For the text-containing cell, return its midpoint in (x, y) coordinate format. 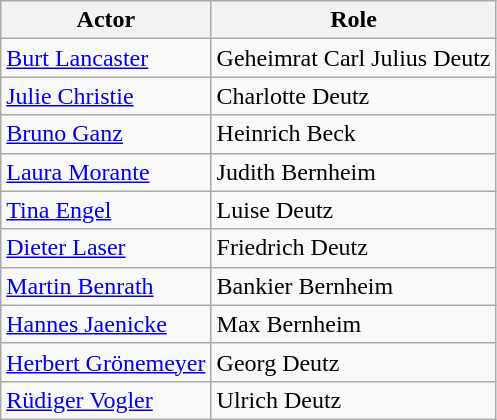
Burt Lancaster (106, 58)
Actor (106, 20)
Bruno Ganz (106, 134)
Role (354, 20)
Laura Morante (106, 172)
Heinrich Beck (354, 134)
Luise Deutz (354, 210)
Martin Benrath (106, 286)
Rüdiger Vogler (106, 400)
Bankier Bernheim (354, 286)
Tina Engel (106, 210)
Hannes Jaenicke (106, 324)
Friedrich Deutz (354, 248)
Charlotte Deutz (354, 96)
Dieter Laser (106, 248)
Ulrich Deutz (354, 400)
Georg Deutz (354, 362)
Geheimrat Carl Julius Deutz (354, 58)
Judith Bernheim (354, 172)
Max Bernheim (354, 324)
Herbert Grönemeyer (106, 362)
Julie Christie (106, 96)
